Extract the [X, Y] coordinate from the center of the cell holding the provided text.  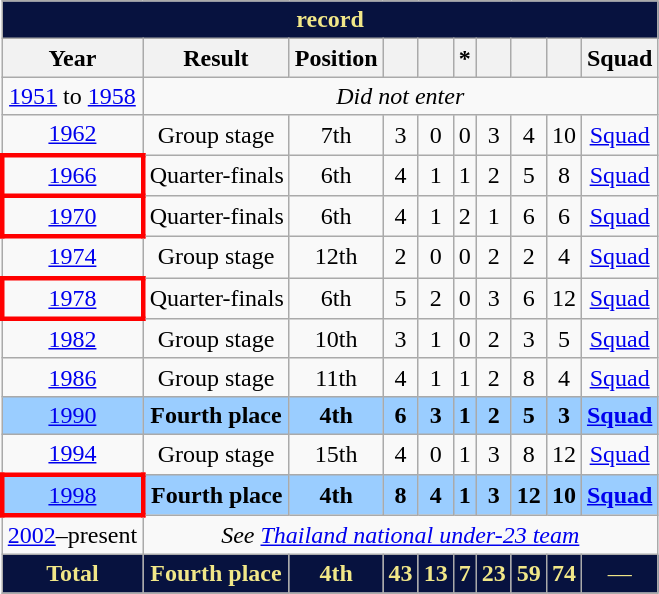
1982 [72, 339]
1962 [72, 135]
10th [336, 339]
11th [336, 377]
12th [336, 258]
13 [436, 574]
Total [72, 574]
Position [336, 58]
1978 [72, 298]
— [619, 574]
1970 [72, 216]
59 [528, 574]
23 [494, 574]
Year [72, 58]
1966 [72, 174]
7th [336, 135]
1951 to 1958 [72, 96]
7 [464, 574]
Did not enter [400, 96]
1994 [72, 454]
15th [336, 454]
74 [564, 574]
2002–present [72, 535]
1998 [72, 494]
record [330, 20]
* [464, 58]
1990 [72, 415]
See Thailand national under-23 team [400, 535]
Result [216, 58]
1986 [72, 377]
43 [400, 574]
1974 [72, 258]
